Scan for the cell matching the given text and deliver its (X, Y) coordinate at center. 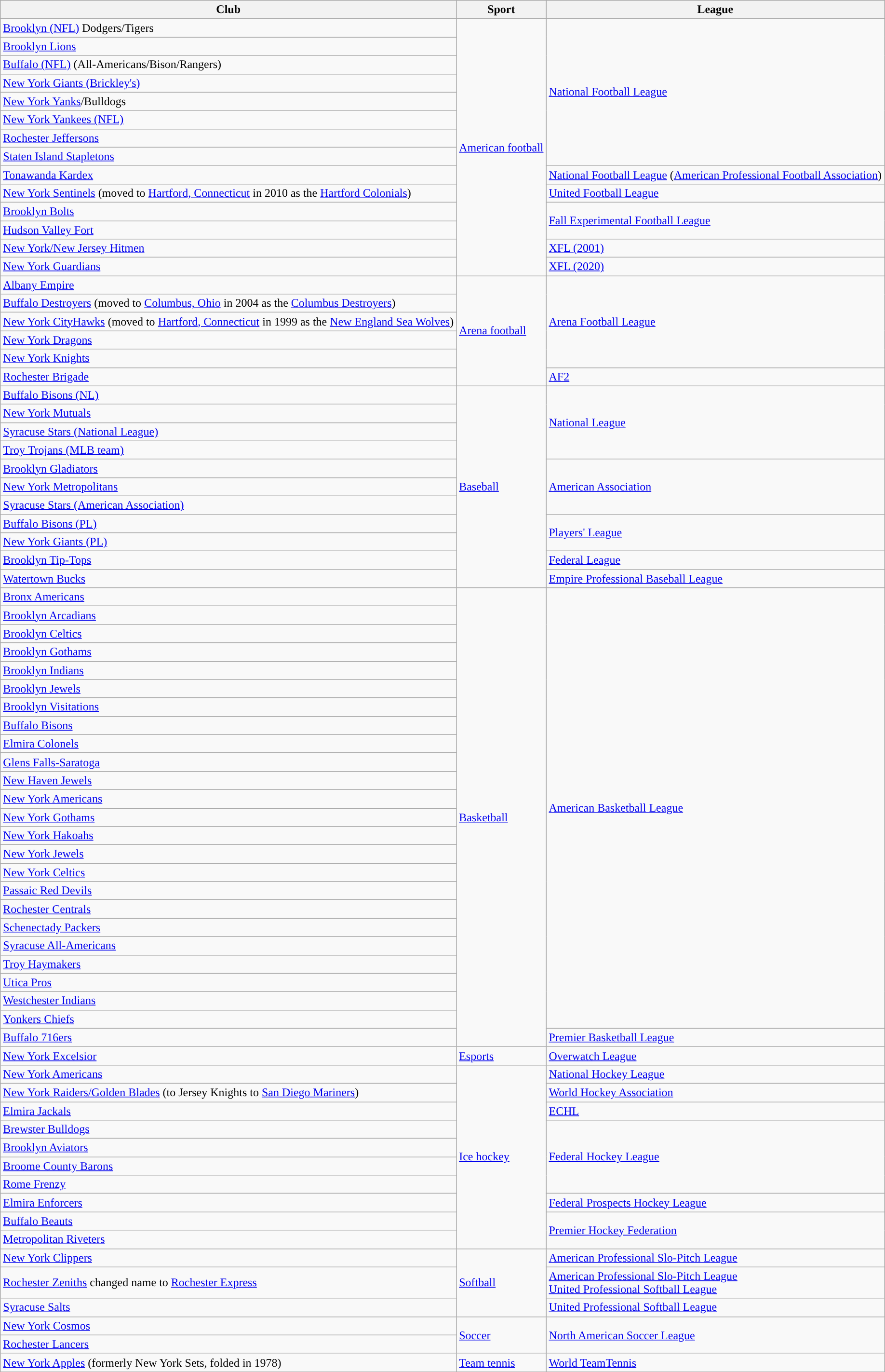
Syracuse Salts (228, 1307)
New York Yankees (NFL) (228, 120)
New York Giants (Brickley's) (228, 83)
Albany Empire (228, 285)
New York Gothams (228, 817)
New York Hakoahs (228, 836)
Buffalo Beauts (228, 1221)
New York Clippers (228, 1258)
Syracuse Stars (National League) (228, 432)
Soccer (501, 1335)
Brooklyn Arcadians (228, 615)
Rochester Lancers (228, 1344)
Westchester Indians (228, 1001)
Brooklyn Gladiators (228, 468)
Ice hockey (501, 1156)
American Professional Slo-Pitch League (715, 1258)
New York Sentinels (moved to Hartford, Connecticut in 2010 as the Hartford Colonials) (228, 193)
United Football League (715, 193)
New York Celtics (228, 872)
Brooklyn Celtics (228, 634)
Passaic Red Devils (228, 891)
Buffalo (NFL) (All-Americans/Bison/Rangers) (228, 65)
Brooklyn (NFL) Dodgers/Tigers (228, 28)
Baseball (501, 487)
Arena football (501, 331)
Tonawanda Kardex (228, 175)
National Football League (715, 92)
Club (228, 10)
National Football League (American Professional Football Association) (715, 175)
ECHL (715, 1111)
Syracuse All-Americans (228, 946)
New York Cosmos (228, 1326)
New York Dragons (228, 340)
World TeamTennis (715, 1362)
New York Giants (PL) (228, 542)
XFL (2001) (715, 248)
New York Yanks/Bulldogs (228, 101)
Broome County Barons (228, 1166)
Players' League (715, 532)
New York Apples (formerly New York Sets, folded in 1978) (228, 1362)
Buffalo Bisons (NL) (228, 395)
Metropolitan Riveters (228, 1239)
Utica Pros (228, 982)
Buffalo Bisons (PL) (228, 523)
National Hockey League (715, 1074)
Brooklyn Bolts (228, 211)
Brewster Bulldogs (228, 1129)
Rome Frenzy (228, 1184)
Buffalo 716ers (228, 1037)
New York Excelsior (228, 1056)
Sport (501, 10)
Brooklyn Lions (228, 46)
Overwatch League (715, 1056)
Glens Falls-Saratoga (228, 762)
Bronx Americans (228, 597)
American Professional Slo-Pitch LeagueUnited Professional Softball League (715, 1283)
Troy Trojans (MLB team) (228, 450)
Federal League (715, 560)
Team tennis (501, 1362)
Empire Professional Baseball League (715, 579)
AF2 (715, 377)
New York Jewels (228, 854)
Brooklyn Visitations (228, 707)
Federal Prospects Hockey League (715, 1203)
Brooklyn Indians (228, 670)
Hudson Valley Fort (228, 230)
New York Knights (228, 358)
Syracuse Stars (American Association) (228, 505)
Basketball (501, 817)
Esports (501, 1056)
North American Soccer League (715, 1335)
Federal Hockey League (715, 1157)
Brooklyn Tip-Tops (228, 560)
New York/New Jersey Hitmen (228, 248)
Elmira Enforcers (228, 1203)
New Haven Jewels (228, 780)
League (715, 10)
Brooklyn Gothams (228, 652)
Elmira Colonels (228, 744)
National League (715, 422)
American Basketball League (715, 808)
Schenectady Packers (228, 927)
New York Mutuals (228, 413)
Troy Haymakers (228, 964)
Premier Basketball League (715, 1037)
World Hockey Association (715, 1092)
Premier Hockey Federation (715, 1230)
New York Metropolitans (228, 487)
XFL (2020) (715, 267)
Rochester Brigade (228, 377)
Brooklyn Aviators (228, 1148)
New York Raiders/Golden Blades (to Jersey Knights to San Diego Mariners) (228, 1092)
United Professional Softball League (715, 1307)
Buffalo Destroyers (moved to Columbus, Ohio in 2004 as the Columbus Destroyers) (228, 303)
American football (501, 148)
Softball (501, 1283)
American Association (715, 487)
Rochester Zeniths changed name to Rochester Express (228, 1283)
New York CityHawks (moved to Hartford, Connecticut in 1999 as the New England Sea Wolves) (228, 322)
Fall Experimental Football League (715, 220)
Arena Football League (715, 322)
Elmira Jackals (228, 1111)
Brooklyn Jewels (228, 689)
Rochester Centrals (228, 909)
New York Guardians (228, 267)
Staten Island Stapletons (228, 156)
Yonkers Chiefs (228, 1019)
Rochester Jeffersons (228, 138)
Watertown Bucks (228, 579)
Buffalo Bisons (228, 725)
